Return the [x, y] coordinate for the center point of the cell that contains the specified text.  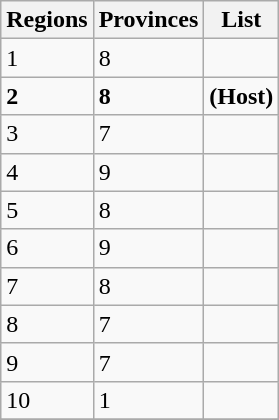
List [242, 20]
3 [47, 134]
2 [47, 96]
Regions [47, 20]
(Host) [242, 96]
6 [47, 248]
Provinces [148, 20]
5 [47, 210]
10 [47, 400]
4 [47, 172]
